Provide the (X, Y) coordinate of the cell's center where the given text is located.  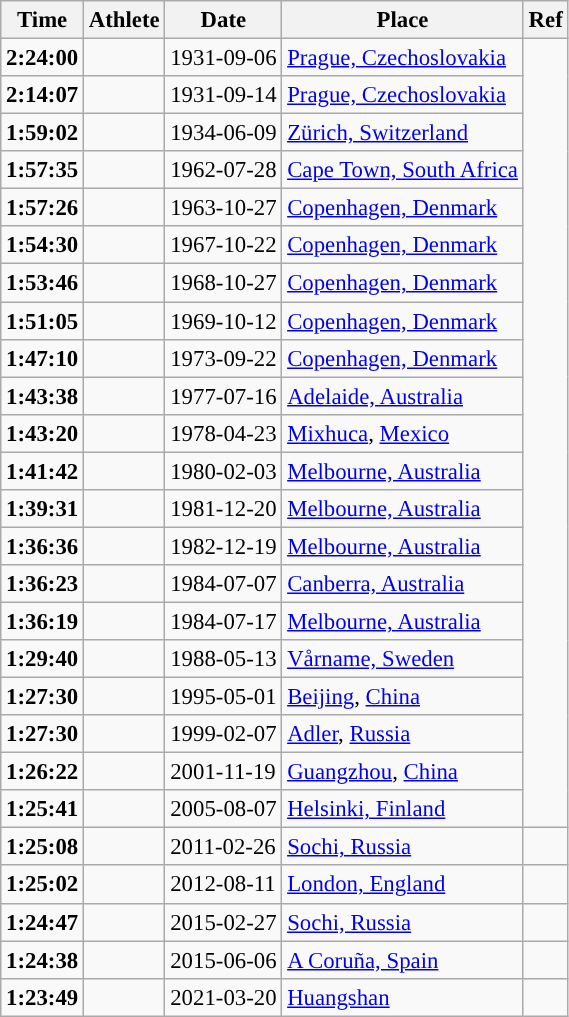
2001-11-19 (224, 772)
1:53:46 (42, 283)
1:25:41 (42, 809)
A Coruña, Spain (402, 960)
1931-09-14 (224, 95)
1981-12-20 (224, 509)
Beijing, China (402, 697)
1:36:19 (42, 621)
1978-04-23 (224, 433)
Canberra, Australia (402, 584)
1962-07-28 (224, 170)
1982-12-19 (224, 546)
1:26:22 (42, 772)
1973-09-22 (224, 358)
2005-08-07 (224, 809)
1:43:38 (42, 396)
1980-02-03 (224, 471)
Date (224, 20)
Mixhuca, Mexico (402, 433)
Place (402, 20)
1:47:10 (42, 358)
1:39:31 (42, 509)
1:57:35 (42, 170)
2021-03-20 (224, 997)
Ref (546, 20)
1969-10-12 (224, 321)
1:25:08 (42, 847)
2015-06-06 (224, 960)
1:59:02 (42, 133)
1:24:38 (42, 960)
Guangzhou, China (402, 772)
1967-10-22 (224, 245)
1963-10-27 (224, 208)
Vårname, Sweden (402, 659)
1984-07-17 (224, 621)
Time (42, 20)
2:14:07 (42, 95)
1:23:49 (42, 997)
1999-02-07 (224, 734)
1931-09-06 (224, 58)
Adelaide, Australia (402, 396)
Huangshan (402, 997)
2011-02-26 (224, 847)
London, England (402, 885)
1968-10-27 (224, 283)
1:24:47 (42, 922)
1995-05-01 (224, 697)
1:51:05 (42, 321)
Helsinki, Finland (402, 809)
1:36:23 (42, 584)
1977-07-16 (224, 396)
1:29:40 (42, 659)
Athlete (124, 20)
1:57:26 (42, 208)
2:24:00 (42, 58)
1988-05-13 (224, 659)
1:25:02 (42, 885)
2012-08-11 (224, 885)
2015-02-27 (224, 922)
1:41:42 (42, 471)
1934-06-09 (224, 133)
1:54:30 (42, 245)
1:36:36 (42, 546)
Adler, Russia (402, 734)
1:43:20 (42, 433)
1984-07-07 (224, 584)
Zürich, Switzerland (402, 133)
Cape Town, South Africa (402, 170)
